Provide the [X, Y] coordinate of the cell's center where the given text is located.  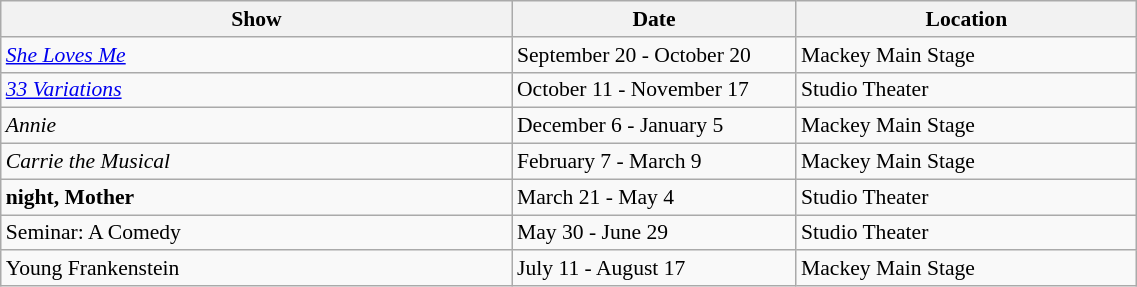
Location [966, 19]
She Loves Me [256, 55]
33 Variations [256, 90]
Seminar: A Comedy [256, 233]
Annie [256, 126]
May 30 - June 29 [654, 233]
March 21 - May 4 [654, 197]
July 11 - August 17 [654, 269]
night, Mother [256, 197]
Show [256, 19]
Date [654, 19]
December 6 - January 5 [654, 126]
Carrie the Musical [256, 162]
Young Frankenstein [256, 269]
September 20 - October 20 [654, 55]
October 11 - November 17 [654, 90]
February 7 - March 9 [654, 162]
